Capture the cell that displays the provided text and extract its [x, y] central coordinate. 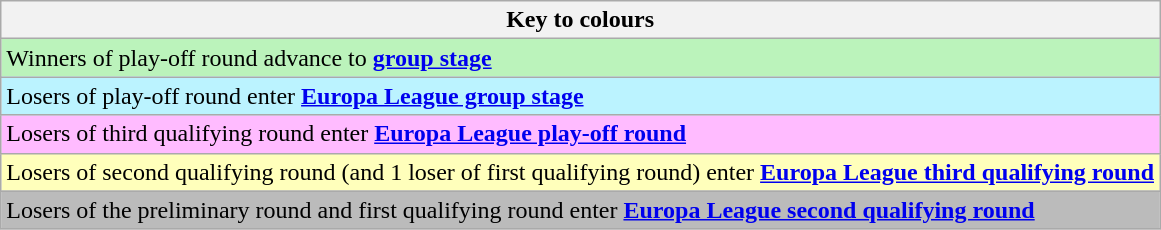
Losers of play-off round enter Europa League group stage [580, 96]
Winners of play-off round advance to group stage [580, 58]
Losers of the preliminary round and first qualifying round enter Europa League second qualifying round [580, 210]
Losers of second qualifying round (and 1 loser of first qualifying round) enter Europa League third qualifying round [580, 172]
Key to colours [580, 20]
Losers of third qualifying round enter Europa League play-off round [580, 134]
